For the text-containing cell, return its midpoint in (X, Y) coordinate format. 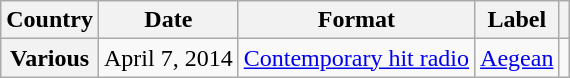
Contemporary hit radio (356, 58)
Format (356, 20)
Various (50, 58)
Aegean (517, 58)
Country (50, 20)
Date (168, 20)
April 7, 2014 (168, 58)
Label (517, 20)
